Identify which cell holds the provided text, then report its (X, Y) central coordinate. 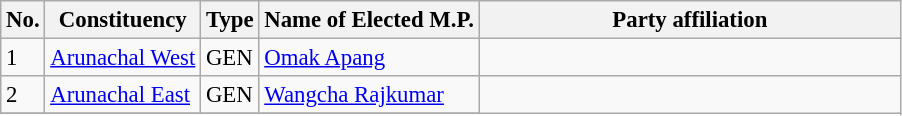
Name of Elected M.P. (369, 20)
Arunachal East (123, 95)
1 (23, 58)
Party affiliation (690, 20)
Type (230, 20)
Constituency (123, 20)
Arunachal West (123, 58)
Omak Apang (369, 58)
2 (23, 95)
No. (23, 20)
Wangcha Rajkumar (369, 95)
